From the cell containing the given text, extract its center point as [x, y] coordinate. 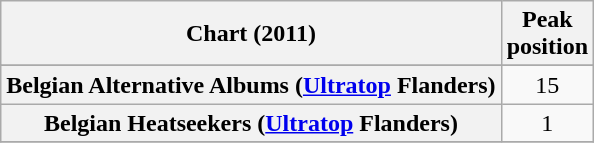
Belgian Alternative Albums (Ultratop Flanders) [251, 85]
Peakposition [547, 34]
Chart (2011) [251, 34]
15 [547, 85]
1 [547, 123]
Belgian Heatseekers (Ultratop Flanders) [251, 123]
